For the text-containing cell, return its midpoint in (x, y) coordinate format. 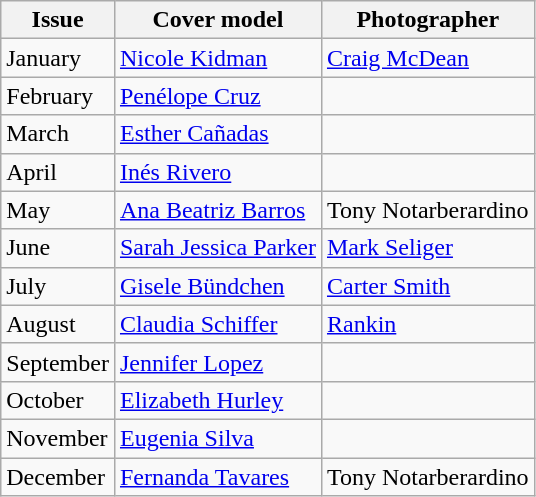
Claudia Schiffer (218, 324)
Jennifer Lopez (218, 362)
March (58, 134)
Carter Smith (428, 286)
Rankin (428, 324)
Mark Seliger (428, 248)
August (58, 324)
Elizabeth Hurley (218, 400)
January (58, 58)
Penélope Cruz (218, 96)
Gisele Bündchen (218, 286)
Inés Rivero (218, 172)
February (58, 96)
Esther Cañadas (218, 134)
November (58, 438)
Eugenia Silva (218, 438)
Sarah Jessica Parker (218, 248)
April (58, 172)
October (58, 400)
July (58, 286)
September (58, 362)
Ana Beatriz Barros (218, 210)
Issue (58, 20)
Craig McDean (428, 58)
December (58, 477)
Fernanda Tavares (218, 477)
Photographer (428, 20)
Nicole Kidman (218, 58)
Cover model (218, 20)
May (58, 210)
June (58, 248)
